Search for the cell housing the specified text and yield its [X, Y] center coordinate. 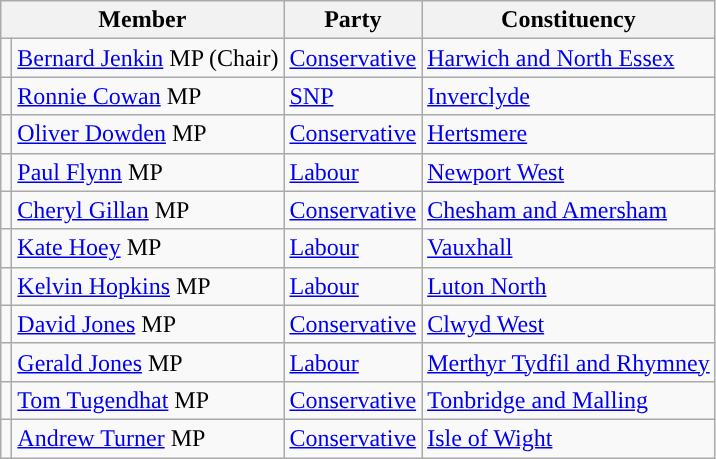
Luton North [569, 286]
Gerald Jones MP [148, 362]
Ronnie Cowan MP [148, 96]
Isle of Wight [569, 438]
Kate Hoey MP [148, 248]
Chesham and Amersham [569, 210]
SNP [353, 96]
Paul Flynn MP [148, 172]
Andrew Turner MP [148, 438]
Tonbridge and Malling [569, 400]
Merthyr Tydfil and Rhymney [569, 362]
David Jones MP [148, 324]
Vauxhall [569, 248]
Constituency [569, 20]
Oliver Dowden MP [148, 134]
Inverclyde [569, 96]
Clwyd West [569, 324]
Hertsmere [569, 134]
Party [353, 20]
Tom Tugendhat MP [148, 400]
Member [142, 20]
Harwich and North Essex [569, 58]
Bernard Jenkin MP (Chair) [148, 58]
Cheryl Gillan MP [148, 210]
Kelvin Hopkins MP [148, 286]
Newport West [569, 172]
